Detect which cell encompasses the target text, then output its (x, y) center coordinate. 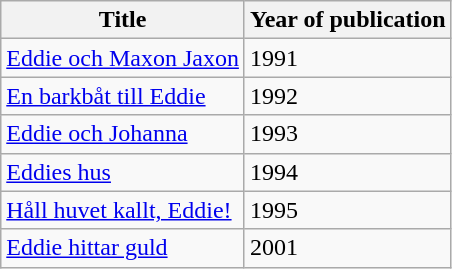
Eddie och Johanna (123, 134)
Eddie hittar guld (123, 248)
1991 (348, 58)
Eddies hus (123, 172)
1992 (348, 96)
2001 (348, 248)
Year of publication (348, 20)
Eddie och Maxon Jaxon (123, 58)
1993 (348, 134)
1995 (348, 210)
Håll huvet kallt, Eddie! (123, 210)
En barkbåt till Eddie (123, 96)
1994 (348, 172)
Title (123, 20)
